Extract the (x, y) coordinate from the center of the cell holding the provided text.  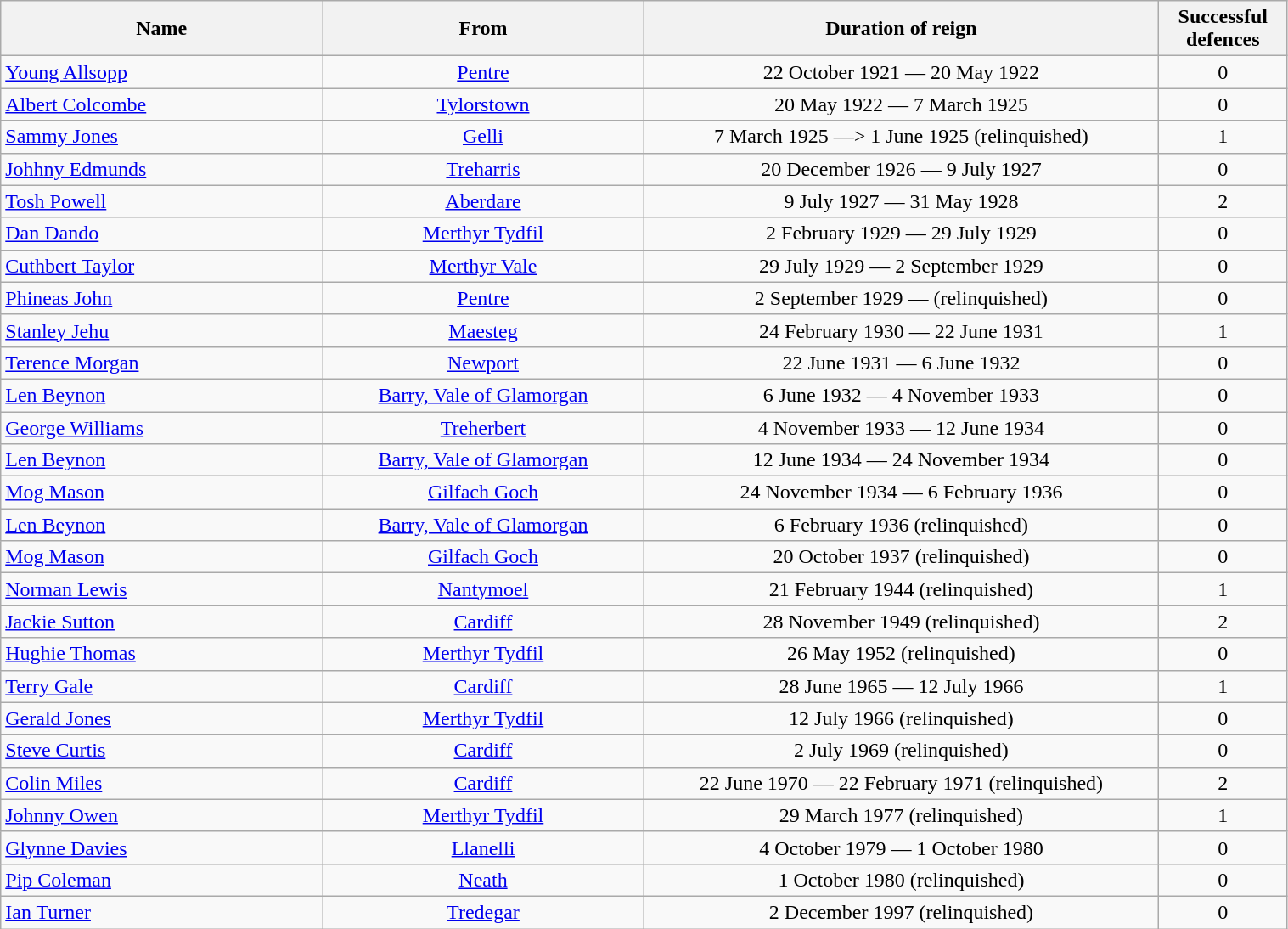
Glynne Davies (161, 847)
24 February 1930 — 22 June 1931 (901, 330)
Tredegar (484, 912)
Hughie Thomas (161, 654)
George Williams (161, 427)
Cuthbert Taylor (161, 266)
Johhny Edmunds (161, 169)
22 June 1970 — 22 February 1971 (relinquished) (901, 783)
Neath (484, 880)
20 October 1937 (relinquished) (901, 557)
26 May 1952 (relinquished) (901, 654)
Ian Turner (161, 912)
20 December 1926 — 9 July 1927 (901, 169)
Gerald Jones (161, 718)
24 November 1934 — 6 February 1936 (901, 493)
Duration of reign (901, 29)
12 July 1966 (relinquished) (901, 718)
2 September 1929 — (relinquished) (901, 298)
2 July 1969 (relinquished) (901, 751)
Terence Morgan (161, 363)
29 March 1977 (relinquished) (901, 815)
22 October 1921 — 20 May 1922 (901, 72)
28 June 1965 — 12 July 1966 (901, 686)
Steve Curtis (161, 751)
Colin Miles (161, 783)
7 March 1925 —> 1 June 1925 (relinquished) (901, 137)
Pip Coleman (161, 880)
2 February 1929 — 29 July 1929 (901, 234)
2 December 1997 (relinquished) (901, 912)
1 October 1980 (relinquished) (901, 880)
Llanelli (484, 847)
Maesteg (484, 330)
Successful defences (1223, 29)
6 June 1932 — 4 November 1933 (901, 395)
6 February 1936 (relinquished) (901, 525)
Treharris (484, 169)
Gelli (484, 137)
Norman Lewis (161, 589)
29 July 1929 — 2 September 1929 (901, 266)
Dan Dando (161, 234)
Young Allsopp (161, 72)
From (484, 29)
Treherbert (484, 427)
Tylorstown (484, 104)
22 June 1931 — 6 June 1932 (901, 363)
Aberdare (484, 201)
28 November 1949 (relinquished) (901, 622)
Terry Gale (161, 686)
Nantymoel (484, 589)
12 June 1934 — 24 November 1934 (901, 460)
20 May 1922 — 7 March 1925 (901, 104)
Merthyr Vale (484, 266)
Newport (484, 363)
Stanley Jehu (161, 330)
Johnny Owen (161, 815)
9 July 1927 — 31 May 1928 (901, 201)
Phineas John (161, 298)
Tosh Powell (161, 201)
Jackie Sutton (161, 622)
Name (161, 29)
4 November 1933 — 12 June 1934 (901, 427)
4 October 1979 — 1 October 1980 (901, 847)
Sammy Jones (161, 137)
Albert Colcombe (161, 104)
21 February 1944 (relinquished) (901, 589)
